Provide the [X, Y] coordinate of the cell's center where the given text is located.  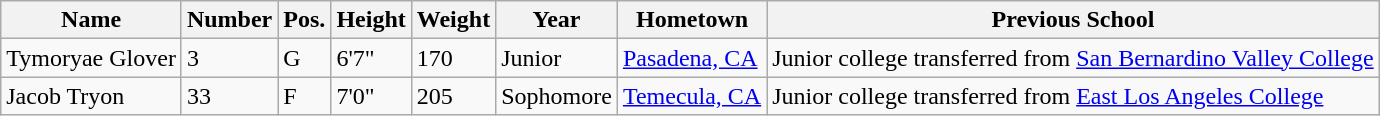
205 [453, 96]
Sophomore [557, 96]
Hometown [692, 20]
7'0" [371, 96]
3 [229, 58]
Tymoryae Glover [92, 58]
F [304, 96]
Name [92, 20]
Temecula, CA [692, 96]
Number [229, 20]
Pos. [304, 20]
170 [453, 58]
G [304, 58]
Junior [557, 58]
Year [557, 20]
Pasadena, CA [692, 58]
Weight [453, 20]
Jacob Tryon [92, 96]
Junior college transferred from East Los Angeles College [1073, 96]
6'7" [371, 58]
Previous School [1073, 20]
Height [371, 20]
Junior college transferred from San Bernardino Valley College [1073, 58]
33 [229, 96]
